Output the (x, y) coordinate of the center of the cell containing the given text.  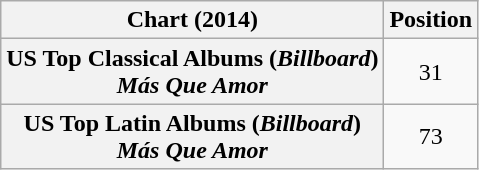
Position (431, 20)
73 (431, 136)
31 (431, 72)
US Top Classical Albums (Billboard)Más Que Amor (192, 72)
US Top Latin Albums (Billboard)Más Que Amor (192, 136)
Chart (2014) (192, 20)
